Detect which cell encompasses the target text, then output its [x, y] center coordinate. 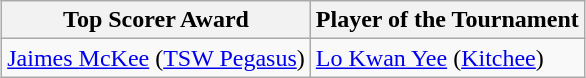
Player of the Tournament [447, 20]
Top Scorer Award [156, 20]
Lo Kwan Yee (Kitchee) [447, 58]
Jaimes McKee (TSW Pegasus) [156, 58]
